Search for the cell housing the specified text and yield its (X, Y) center coordinate. 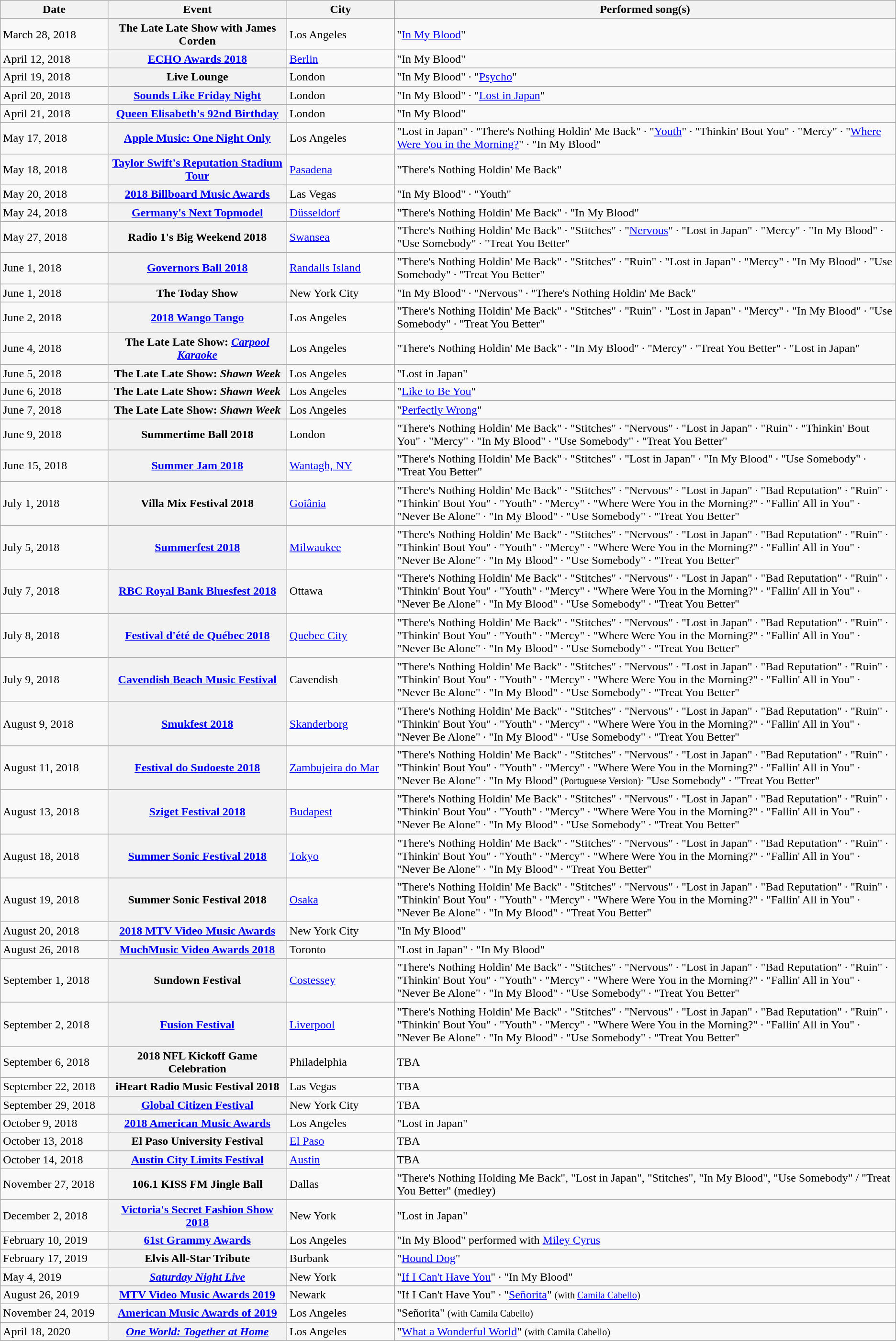
MuchMusic Video Awards 2018 (197, 949)
June 9, 2018 (54, 435)
August 13, 2018 (54, 811)
August 19, 2018 (54, 900)
Apple Music: One Night Only (197, 138)
2018 Billboard Music Awards (197, 194)
Sundown Festival (197, 980)
Festival do Sudoeste 2018 (197, 767)
Festival d'été de Québec 2018 (197, 635)
Summer Jam 2018 (197, 465)
Performed song(s) (645, 10)
Queen Elisabeth's 92nd Birthday (197, 113)
September 1, 2018 (54, 980)
Governors Ball 2018 (197, 268)
October 9, 2018 (54, 1123)
"Perfectly Wrong" (645, 410)
May 20, 2018 (54, 194)
"If I Can't Have You" · "In My Blood" (645, 1277)
Event (197, 10)
MTV Video Music Awards 2019 (197, 1295)
"There's Nothing Holdin' Me Back" · "In My Blood" (645, 212)
Global Citizen Festival (197, 1105)
June 15, 2018 (54, 465)
December 2, 2018 (54, 1215)
"In My Blood" performed with Miley Cyrus (645, 1240)
Budapest (340, 811)
Goiânia (340, 503)
American Music Awards of 2019 (197, 1313)
2018 American Music Awards (197, 1123)
Liverpool (340, 1025)
July 8, 2018 (54, 635)
Saturday Night Live (197, 1277)
September 6, 2018 (54, 1062)
May 24, 2018 (54, 212)
November 24, 2019 (54, 1313)
Cavendish Beach Music Festival (197, 679)
"Like to Be You" (645, 392)
ECHO Awards 2018 (197, 59)
June 4, 2018 (54, 349)
June 2, 2018 (54, 318)
Quebec City (340, 635)
August 11, 2018 (54, 767)
106.1 KISS FM Jingle Ball (197, 1184)
RBC Royal Bank Bluesfest 2018 (197, 591)
April 20, 2018 (54, 95)
Berlin (340, 59)
Milwaukee (340, 547)
September 2, 2018 (54, 1025)
April 12, 2018 (54, 59)
"Hound Dog" (645, 1258)
April 19, 2018 (54, 77)
Smukfest 2018 (197, 723)
Newark (340, 1295)
February 10, 2019 (54, 1240)
"Lost in Japan" · "There's Nothing Holdin' Me Back" · "Youth" · "Thinkin' Bout You" · "Mercy" · "Where Were You in the Morning?" · "In My Blood" (645, 138)
One World: Together at Home (197, 1331)
Philadelphia (340, 1062)
April 18, 2020 (54, 1331)
"Lost in Japan" · "In My Blood" (645, 949)
El Paso (340, 1141)
Sounds Like Friday Night (197, 95)
July 5, 2018 (54, 547)
El Paso University Festival (197, 1141)
Ottawa (340, 591)
Elvis All-Star Tribute (197, 1258)
Skanderborg (340, 723)
May 17, 2018 (54, 138)
The Late Late Show: Carpool Karaoke (197, 349)
June 5, 2018 (54, 373)
61st Grammy Awards (197, 1240)
October 13, 2018 (54, 1141)
May 4, 2019 (54, 1277)
Villa Mix Festival 2018 (197, 503)
"There's Nothing Holding Me Back", "Lost in Japan", "Stitches", "In My Blood", "Use Somebody" / "Treat You Better" (medley) (645, 1184)
Cavendish (340, 679)
2018 MTV Video Music Awards (197, 931)
September 29, 2018 (54, 1105)
August 9, 2018 (54, 723)
The Today Show (197, 293)
iHeart Radio Music Festival 2018 (197, 1087)
Burbank (340, 1258)
Swansea (340, 237)
"If I Can't Have You" · "Señorita" (with Camila Cabello) (645, 1295)
February 17, 2019 (54, 1258)
June 6, 2018 (54, 392)
August 26, 2019 (54, 1295)
City (340, 10)
Victoria's Secret Fashion Show 2018 (197, 1215)
April 21, 2018 (54, 113)
Austin City Limits Festival (197, 1160)
"There's Nothing Holdin' Me Back" · "Stitches" · "Nervous" · "Lost in Japan" · "Mercy" · "In My Blood" · "Use Somebody" · "Treat You Better" (645, 237)
Zambujeira do Mar (340, 767)
Randalls Island (340, 268)
Austin (340, 1160)
Pasadena (340, 169)
Tokyo (340, 856)
July 1, 2018 (54, 503)
"In My Blood" · "Youth" (645, 194)
November 27, 2018 (54, 1184)
August 18, 2018 (54, 856)
Germany's Next Topmodel (197, 212)
Düsseldorf (340, 212)
Taylor Swift's Reputation Stadium Tour (197, 169)
Fusion Festival (197, 1025)
"In My Blood" · "Psycho" (645, 77)
Costessey (340, 980)
May 27, 2018 (54, 237)
August 20, 2018 (54, 931)
"What a Wonderful World" (with Camila Cabello) (645, 1331)
"There's Nothing Holdin' Me Back" (645, 169)
September 22, 2018 (54, 1087)
"There's Nothing Holdin' Me Back" · "Stitches" · "Lost in Japan" · "In My Blood" · "Use Somebody" · "Treat You Better" (645, 465)
"Señorita" (with Camila Cabello) (645, 1313)
October 14, 2018 (54, 1160)
Live Lounge (197, 77)
2018 NFL Kickoff Game Celebration (197, 1062)
"There's Nothing Holdin' Me Back" · "In My Blood" · "Mercy" · "Treat You Better" · "Lost in Japan" (645, 349)
May 18, 2018 (54, 169)
August 26, 2018 (54, 949)
June 7, 2018 (54, 410)
Sziget Festival 2018 (197, 811)
"In My Blood" · "Nervous" · "There's Nothing Holdin' Me Back" (645, 293)
Date (54, 10)
March 28, 2018 (54, 34)
Toronto (340, 949)
The Late Late Show with James Corden (197, 34)
Dallas (340, 1184)
Radio 1's Big Weekend 2018 (197, 237)
2018 Wango Tango (197, 318)
July 9, 2018 (54, 679)
Osaka (340, 900)
Summerfest 2018 (197, 547)
Wantagh, NY (340, 465)
"In My Blood" · "Lost in Japan" (645, 95)
July 7, 2018 (54, 591)
Summertime Ball 2018 (197, 435)
